Return the (X, Y) coordinate for the center point of the cell that contains the specified text.  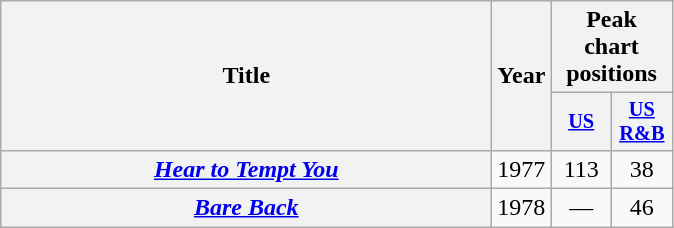
USR&B (642, 122)
Bare Back (246, 208)
Year (522, 76)
Title (246, 76)
1977 (522, 169)
Peak chart positions (612, 47)
46 (642, 208)
1978 (522, 208)
38 (642, 169)
113 (582, 169)
US (582, 122)
— (582, 208)
Hear to Tempt You (246, 169)
